From the cell containing the given text, extract its center point as (x, y) coordinate. 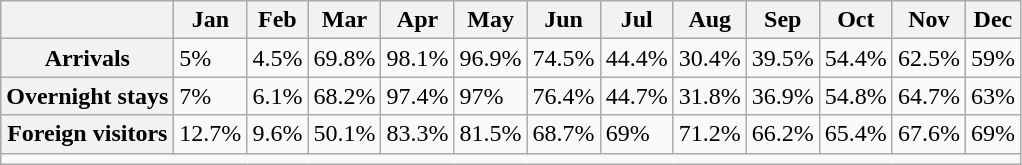
Sep (782, 20)
59% (992, 58)
62.5% (928, 58)
6.1% (278, 96)
65.4% (856, 134)
98.1% (418, 58)
Jul (636, 20)
Aug (710, 20)
69.8% (344, 58)
68.2% (344, 96)
Arrivals (88, 58)
50.1% (344, 134)
39.5% (782, 58)
81.5% (490, 134)
97% (490, 96)
31.8% (710, 96)
May (490, 20)
Nov (928, 20)
63% (992, 96)
30.4% (710, 58)
Oct (856, 20)
76.4% (564, 96)
Feb (278, 20)
54.8% (856, 96)
7% (210, 96)
Foreign visitors (88, 134)
Jun (564, 20)
36.9% (782, 96)
96.9% (490, 58)
9.6% (278, 134)
Apr (418, 20)
Dec (992, 20)
64.7% (928, 96)
97.4% (418, 96)
74.5% (564, 58)
44.7% (636, 96)
66.2% (782, 134)
68.7% (564, 134)
67.6% (928, 134)
71.2% (710, 134)
4.5% (278, 58)
Overnight stays (88, 96)
83.3% (418, 134)
Jan (210, 20)
12.7% (210, 134)
44.4% (636, 58)
5% (210, 58)
54.4% (856, 58)
Mar (344, 20)
